For the text-containing cell, return its midpoint in (x, y) coordinate format. 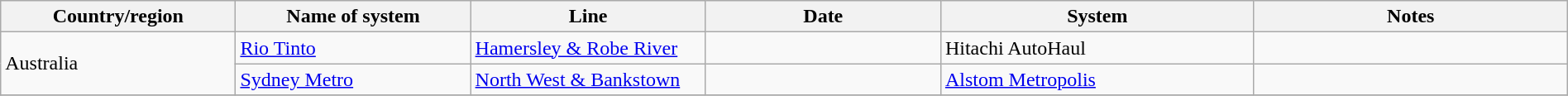
Country/region (118, 17)
Sydney Metro (353, 79)
Date (823, 17)
Australia (118, 64)
Line (588, 17)
Notes (1411, 17)
Alstom Metropolis (1097, 79)
North West & Bankstown (588, 79)
System (1097, 17)
Name of system (353, 17)
Rio Tinto (353, 48)
Hitachi AutoHaul (1097, 48)
Hamersley & Robe River (588, 48)
